Detect which cell encompasses the target text, then output its [x, y] center coordinate. 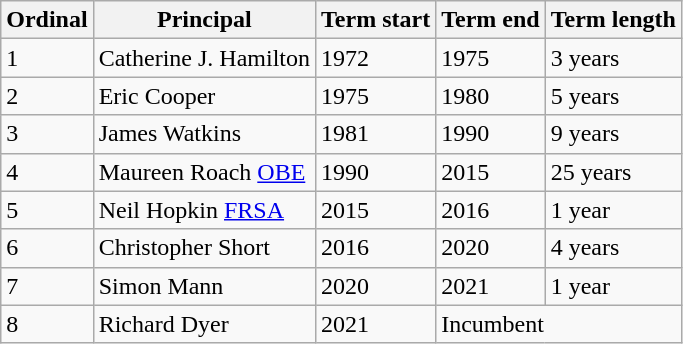
5 years [613, 96]
9 years [613, 134]
8 [47, 324]
3 years [613, 58]
Neil Hopkin FRSA [204, 210]
Eric Cooper [204, 96]
4 [47, 172]
3 [47, 134]
Maureen Roach OBE [204, 172]
5 [47, 210]
1972 [376, 58]
6 [47, 248]
Ordinal [47, 20]
Term end [491, 20]
25 years [613, 172]
4 years [613, 248]
Catherine J. Hamilton [204, 58]
Christopher Short [204, 248]
James Watkins [204, 134]
Term length [613, 20]
Simon Mann [204, 286]
Principal [204, 20]
2 [47, 96]
Richard Dyer [204, 324]
1980 [491, 96]
7 [47, 286]
Incumbent [559, 324]
Term start [376, 20]
1981 [376, 134]
1 [47, 58]
